Scan for the cell matching the given text and deliver its [X, Y] coordinate at center. 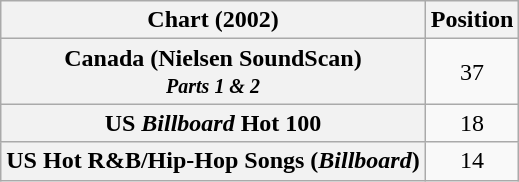
Canada (Nielsen SoundScan)Parts 1 & 2 [213, 72]
18 [472, 123]
37 [472, 72]
US Hot R&B/Hip-Hop Songs (Billboard) [213, 161]
14 [472, 161]
US Billboard Hot 100 [213, 123]
Chart (2002) [213, 20]
Position [472, 20]
